Return the (x, y) coordinate for the center point of the cell that contains the specified text.  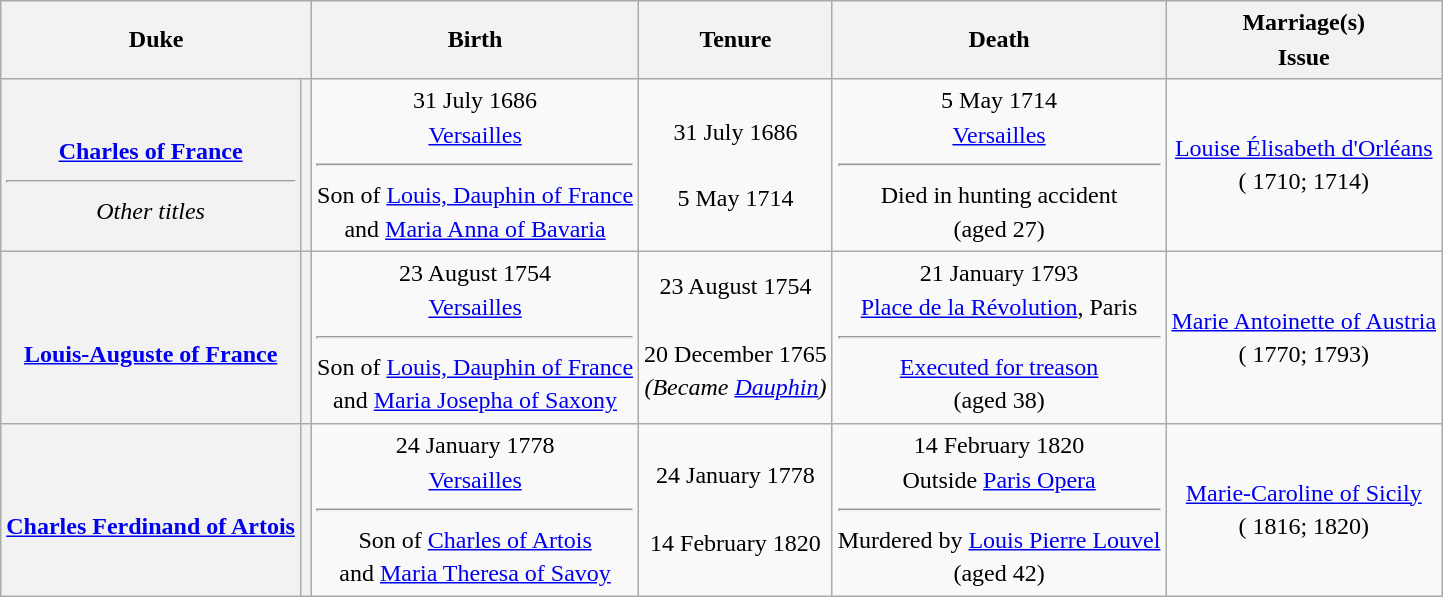
Charles Ferdinand of Artois (151, 510)
Duke (156, 40)
Marie-Caroline of Sicily( 1816; 1820) (1304, 510)
23 August 1754VersaillesSon of Louis, Dauphin of Franceand Maria Josepha of Saxony (476, 337)
24 January 177814 February 1820 (736, 510)
21 January 1793Place de la Révolution, ParisExecuted for treason(aged 38) (999, 337)
Death (999, 40)
Tenure (736, 40)
5 May 1714VersaillesDied in hunting accident(aged 27) (999, 165)
14 February 1820Outside Paris OperaMurdered by Louis Pierre Louvel(aged 42) (999, 510)
31 July 1686VersaillesSon of Louis, Dauphin of Franceand Maria Anna of Bavaria (476, 165)
Marie Antoinette of Austria( 1770; 1793) (1304, 337)
24 January 1778VersaillesSon of Charles of Artoisand Maria Theresa of Savoy (476, 510)
Louise Élisabeth d'Orléans( 1710; 1714) (1304, 165)
31 July 16865 May 1714 (736, 165)
Marriage(s)Issue (1304, 40)
Charles of FranceOther titles (151, 165)
Birth (476, 40)
23 August 175420 December 1765(Became Dauphin) (736, 337)
Louis-Auguste of France (151, 337)
